Extract the [x, y] coordinate from the center of the cell holding the provided text.  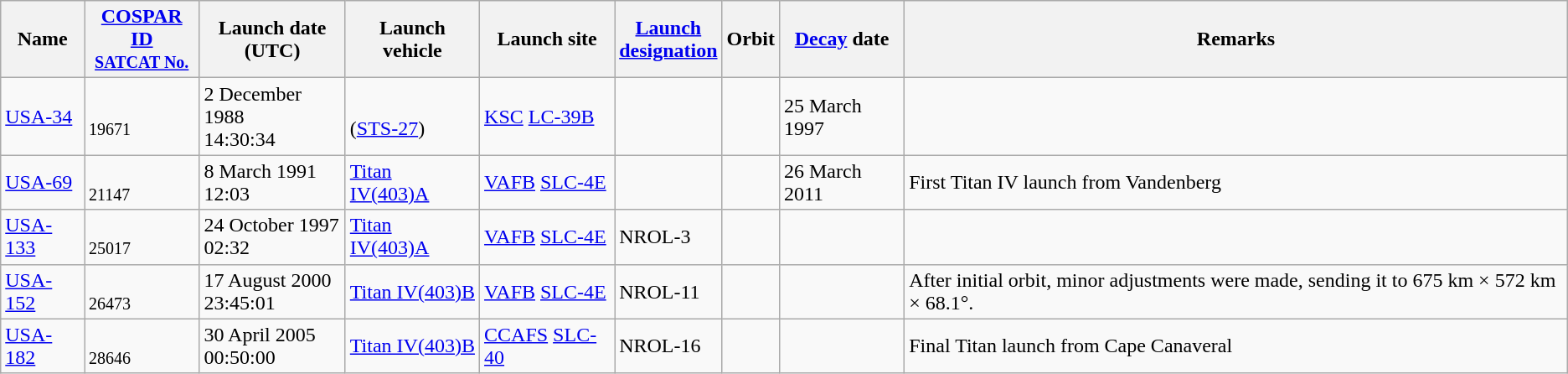
Final Titan launch from Cape Canaveral [1236, 345]
21147 [142, 183]
Launch date(UTC) [272, 39]
KSC LC-39B [548, 117]
8 March 199112:03 [272, 183]
25 March 1997 [841, 117]
USA-69 [43, 183]
17 August 200023:45:01 [272, 292]
30 April 200500:50:00 [272, 345]
NROL-3 [668, 236]
USA-34 [43, 117]
USA-182 [43, 345]
NROL-16 [668, 345]
NROL-11 [668, 292]
(STS-27) [412, 117]
Launch vehicle [412, 39]
USA-152 [43, 292]
25017 [142, 236]
26 March 2011 [841, 183]
COSPAR IDSATCAT No. [142, 39]
2 December 198814:30:34 [272, 117]
24 October 199702:32 [272, 236]
Orbit [750, 39]
Name [43, 39]
Launch site [548, 39]
CCAFS SLC-40 [548, 345]
After initial orbit, minor adjustments were made, sending it to 675 km × 572 km × 68.1°. [1236, 292]
Launch designation [668, 39]
28646 [142, 345]
26473 [142, 292]
First Titan IV launch from Vandenberg [1236, 183]
USA-133 [43, 236]
Decay date [841, 39]
19671 [142, 117]
Remarks [1236, 39]
